Return (X, Y) of the center of cell containing provided text 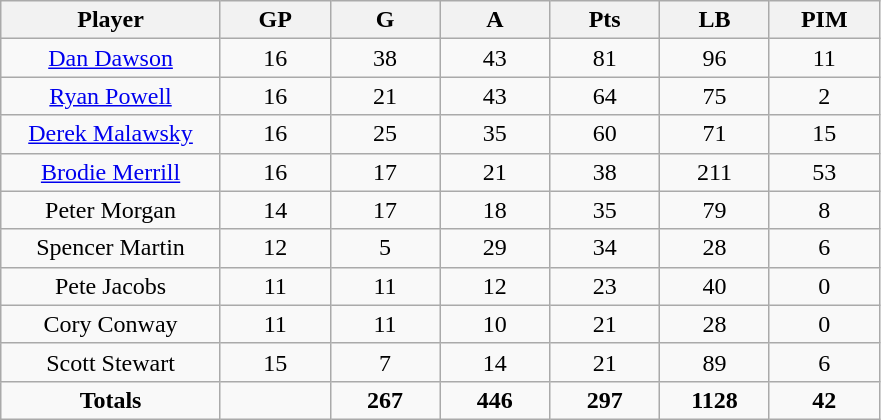
60 (605, 134)
75 (715, 96)
Spencer Martin (111, 248)
Derek Malawsky (111, 134)
81 (605, 58)
2 (824, 96)
Player (111, 20)
Dan Dawson (111, 58)
A (495, 20)
25 (385, 134)
GP (275, 20)
64 (605, 96)
G (385, 20)
PIM (824, 20)
34 (605, 248)
Ryan Powell (111, 96)
96 (715, 58)
7 (385, 362)
Brodie Merrill (111, 172)
Totals (111, 400)
8 (824, 210)
Cory Conway (111, 324)
23 (605, 286)
Peter Morgan (111, 210)
53 (824, 172)
Pts (605, 20)
42 (824, 400)
297 (605, 400)
211 (715, 172)
79 (715, 210)
LB (715, 20)
Pete Jacobs (111, 286)
29 (495, 248)
446 (495, 400)
267 (385, 400)
5 (385, 248)
Scott Stewart (111, 362)
89 (715, 362)
10 (495, 324)
18 (495, 210)
1128 (715, 400)
71 (715, 134)
40 (715, 286)
